Output the [x, y] coordinate of the center of the cell containing the given text.  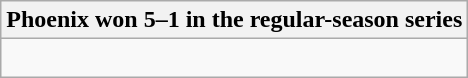
Phoenix won 5–1 in the regular-season series [234, 20]
